Identify which cell holds the provided text, then report its (x, y) central coordinate. 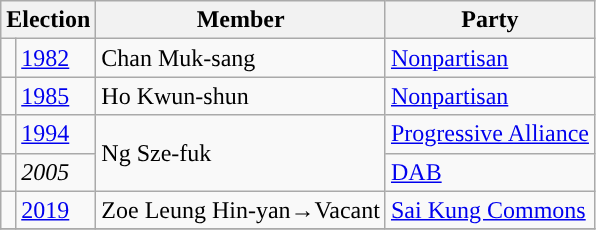
Progressive Alliance (490, 134)
1985 (56, 96)
Election (48, 20)
1994 (56, 134)
2019 (56, 210)
Party (490, 20)
Member (241, 20)
DAB (490, 172)
Ho Kwun-shun (241, 96)
Sai Kung Commons (490, 210)
Chan Muk-sang (241, 58)
2005 (56, 172)
1982 (56, 58)
Ng Sze-fuk (241, 153)
Zoe Leung Hin-yan→Vacant (241, 210)
